For the text-containing cell, return its midpoint in (X, Y) coordinate format. 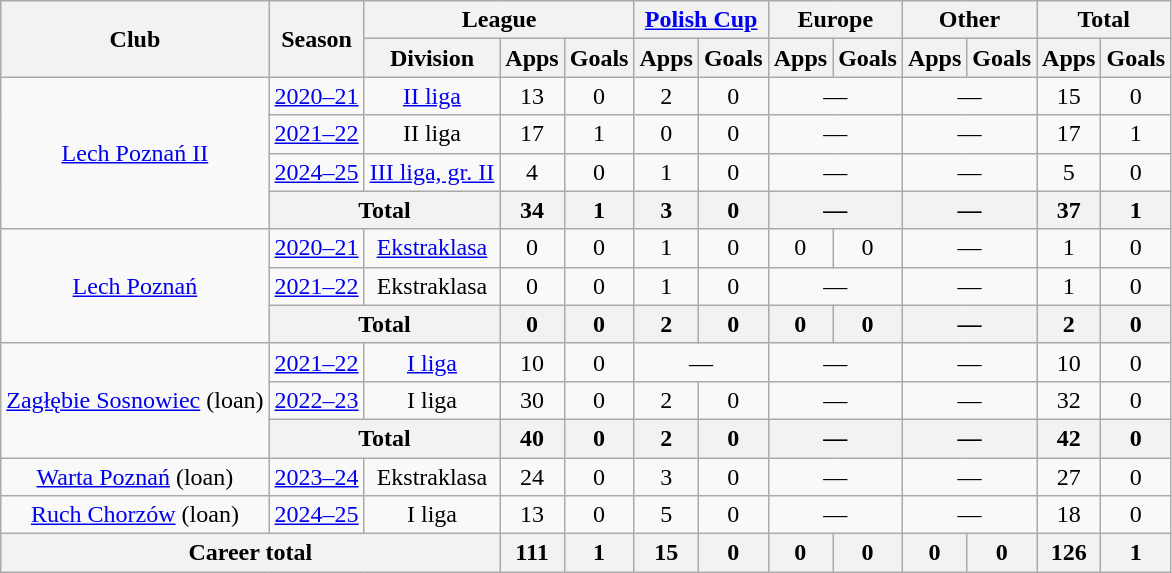
18 (1069, 515)
34 (532, 210)
Zagłębie Sosnowiec (loan) (135, 400)
Europe (835, 20)
30 (532, 400)
League (499, 20)
Polish Cup (701, 20)
126 (1069, 553)
4 (532, 172)
Division (432, 58)
III liga, gr. II (432, 172)
Lech Poznań II (135, 153)
111 (532, 553)
Lech Poznań (135, 286)
24 (532, 477)
Warta Poznań (loan) (135, 477)
2023–24 (316, 477)
27 (1069, 477)
32 (1069, 400)
Season (316, 39)
37 (1069, 210)
Club (135, 39)
2022–23 (316, 400)
42 (1069, 438)
Other (969, 20)
Ruch Chorzów (loan) (135, 515)
40 (532, 438)
Career total (250, 553)
